Determine the (x, y) coordinate at the center of the cell enclosing the given text.  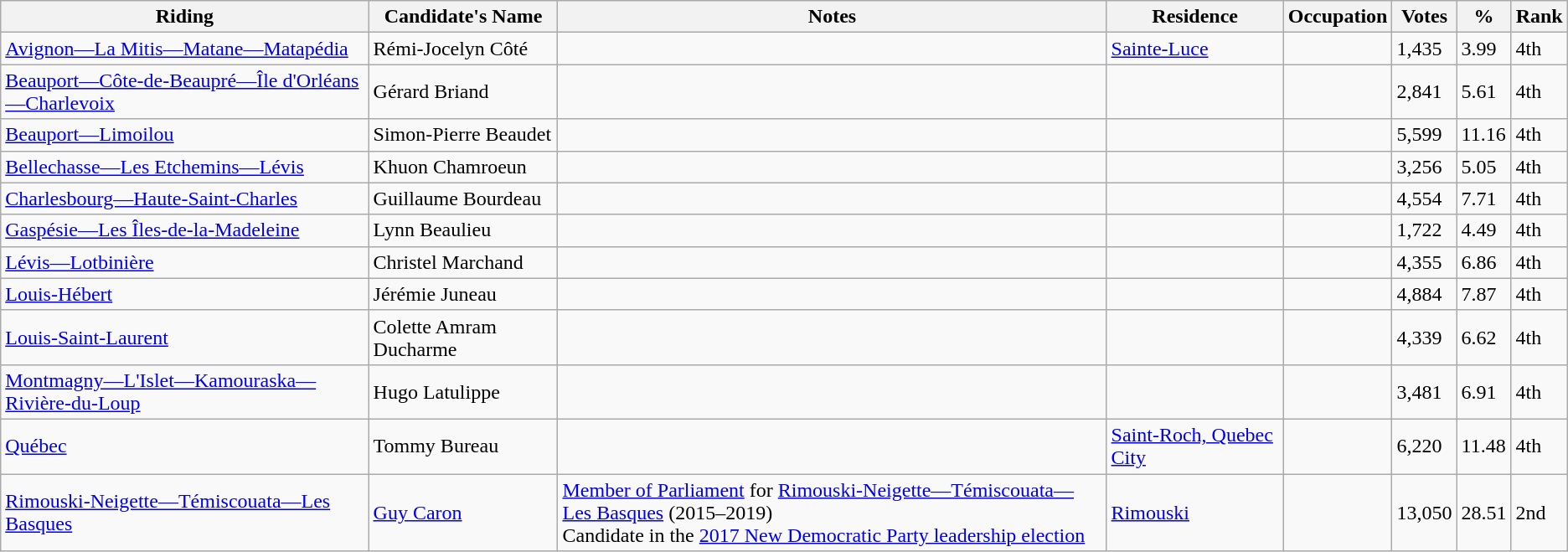
3,481 (1424, 392)
4.49 (1484, 230)
Simon-Pierre Beaudet (463, 135)
Colette Amram Ducharme (463, 337)
Avignon—La Mitis—Matane—Matapédia (184, 49)
Guillaume Bourdeau (463, 199)
7.71 (1484, 199)
2nd (1540, 513)
11.16 (1484, 135)
7.87 (1484, 294)
4,554 (1424, 199)
Riding (184, 17)
% (1484, 17)
1,722 (1424, 230)
Hugo Latulippe (463, 392)
Gérard Briand (463, 92)
Notes (833, 17)
Lévis—Lotbinière (184, 262)
Montmagny—L'Islet—Kamouraska—Rivière-du-Loup (184, 392)
5.05 (1484, 167)
Louis-Hébert (184, 294)
Candidate's Name (463, 17)
4,355 (1424, 262)
Member of Parliament for Rimouski-Neigette—Témiscouata—Les Basques (2015–2019) Candidate in the 2017 New Democratic Party leadership election (833, 513)
11.48 (1484, 446)
Occupation (1338, 17)
6.86 (1484, 262)
Rimouski (1194, 513)
Guy Caron (463, 513)
Rimouski-Neigette—Témiscouata—Les Basques (184, 513)
1,435 (1424, 49)
Beauport—Limoilou (184, 135)
Beauport—Côte-de-Beaupré—Île d'Orléans—Charlevoix (184, 92)
Saint-Roch, Quebec City (1194, 446)
Residence (1194, 17)
Louis-Saint-Laurent (184, 337)
Lynn Beaulieu (463, 230)
Votes (1424, 17)
2,841 (1424, 92)
5,599 (1424, 135)
3.99 (1484, 49)
Gaspésie—Les Îles-de-la-Madeleine (184, 230)
Rank (1540, 17)
Rémi-Jocelyn Côté (463, 49)
Québec (184, 446)
Tommy Bureau (463, 446)
Christel Marchand (463, 262)
Bellechasse—Les Etchemins—Lévis (184, 167)
4,339 (1424, 337)
6.91 (1484, 392)
6.62 (1484, 337)
6,220 (1424, 446)
5.61 (1484, 92)
4,884 (1424, 294)
Sainte-Luce (1194, 49)
Jérémie Juneau (463, 294)
13,050 (1424, 513)
28.51 (1484, 513)
Charlesbourg—Haute-Saint-Charles (184, 199)
3,256 (1424, 167)
Khuon Chamroeun (463, 167)
